Locate the cell with the specified text and output its (x, y) center coordinate. 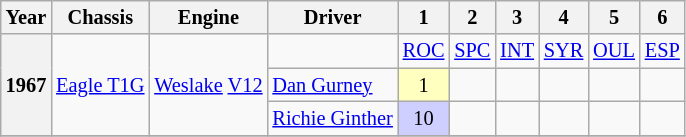
1967 (26, 84)
5 (614, 17)
INT (517, 51)
OUL (614, 51)
2 (472, 17)
ROC (424, 51)
3 (517, 17)
6 (662, 17)
Chassis (100, 17)
Driver (332, 17)
Eagle T1G (100, 84)
Engine (208, 17)
4 (564, 17)
Weslake V12 (208, 84)
10 (424, 118)
Richie Ginther (332, 118)
Dan Gurney (332, 85)
SPC (472, 51)
SYR (564, 51)
Year (26, 17)
ESP (662, 51)
